Find where the given text appears and provide that cell's center as [x, y] coordinate. 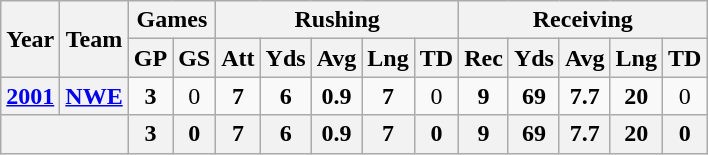
GP [150, 58]
2001 [30, 96]
NWE [94, 96]
GS [194, 58]
Year [30, 39]
Games [172, 20]
Rec [484, 58]
Rushing [338, 20]
Receiving [583, 20]
Team [94, 39]
Att [238, 58]
